From the cell containing the given text, extract its center point as (x, y) coordinate. 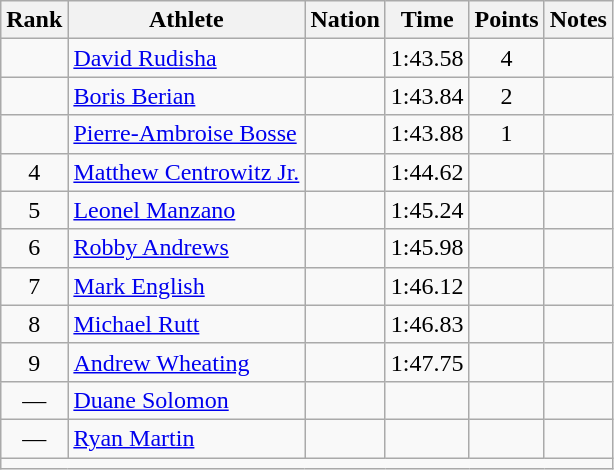
Ryan Martin (186, 438)
Time (427, 20)
Points (506, 20)
1:47.75 (427, 362)
1:46.12 (427, 286)
9 (34, 362)
Boris Berian (186, 96)
Andrew Wheating (186, 362)
Nation (345, 20)
Rank (34, 20)
1:45.24 (427, 210)
6 (34, 248)
8 (34, 324)
2 (506, 96)
Mark English (186, 286)
Robby Andrews (186, 248)
Duane Solomon (186, 400)
1:44.62 (427, 172)
Leonel Manzano (186, 210)
1 (506, 134)
7 (34, 286)
1:43.88 (427, 134)
1:43.58 (427, 58)
Michael Rutt (186, 324)
Matthew Centrowitz Jr. (186, 172)
Notes (578, 20)
Athlete (186, 20)
5 (34, 210)
Pierre-Ambroise Bosse (186, 134)
1:46.83 (427, 324)
David Rudisha (186, 58)
1:43.84 (427, 96)
1:45.98 (427, 248)
